Scan for the cell matching the given text and deliver its (X, Y) coordinate at center. 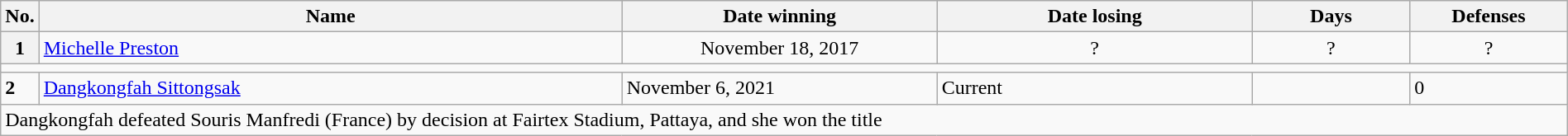
Defenses (1489, 16)
Name (331, 16)
Dangkongfah Sittongsak (331, 88)
Michelle Preston (331, 48)
1 (20, 48)
Date losing (1095, 16)
0 (1489, 88)
2 (20, 88)
Days (1331, 16)
No. (20, 16)
Date winning (779, 16)
November 18, 2017 (779, 48)
Dangkongfah defeated Souris Manfredi (France) by decision at Fairtex Stadium, Pattaya, and she won the title (784, 120)
November 6, 2021 (779, 88)
Current (1095, 88)
